Determine the (x, y) coordinate at the center of the cell enclosing the given text.  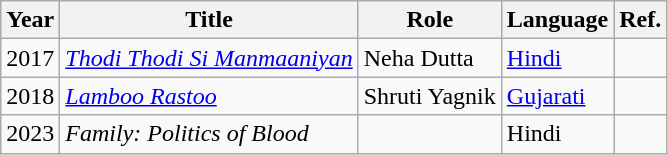
Year (30, 20)
Title (209, 20)
Language (557, 20)
Ref. (640, 20)
Thodi Thodi Si Manmaaniyan (209, 58)
Gujarati (557, 96)
Role (430, 20)
Family: Politics of Blood (209, 134)
Shruti Yagnik (430, 96)
2018 (30, 96)
Lamboo Rastoo (209, 96)
2017 (30, 58)
Neha Dutta (430, 58)
2023 (30, 134)
